Scan for the cell matching the given text and deliver its [X, Y] coordinate at center. 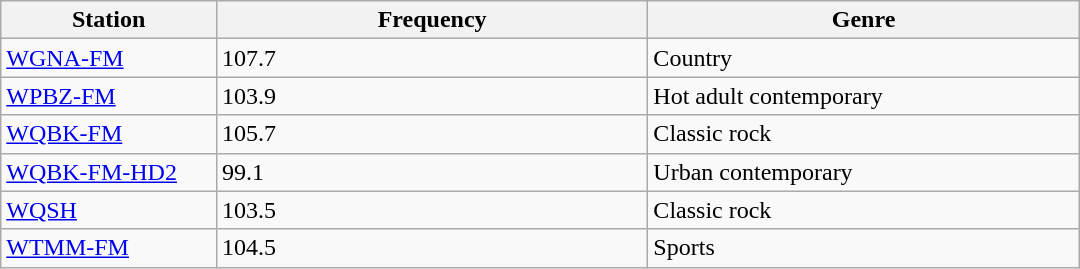
WQBK-FM [109, 134]
103.5 [432, 210]
99.1 [432, 172]
WTMM-FM [109, 248]
Urban contemporary [864, 172]
103.9 [432, 96]
Sports [864, 248]
WGNA-FM [109, 58]
WQSH [109, 210]
104.5 [432, 248]
Frequency [432, 20]
WPBZ-FM [109, 96]
Station [109, 20]
Hot adult contemporary [864, 96]
Genre [864, 20]
Country [864, 58]
105.7 [432, 134]
107.7 [432, 58]
WQBK-FM-HD2 [109, 172]
